Pinpoint the cell where the given text exists, returning its (X, Y) midpoint coordinate. 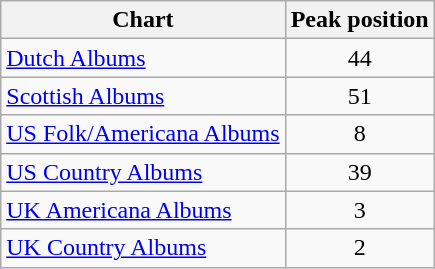
UK Americana Albums (143, 210)
US Country Albums (143, 172)
8 (360, 134)
51 (360, 96)
2 (360, 248)
Scottish Albums (143, 96)
3 (360, 210)
Chart (143, 20)
UK Country Albums (143, 248)
39 (360, 172)
Peak position (360, 20)
44 (360, 58)
Dutch Albums (143, 58)
US Folk/Americana Albums (143, 134)
